Determine the [x, y] coordinate at the center of the cell enclosing the given text.  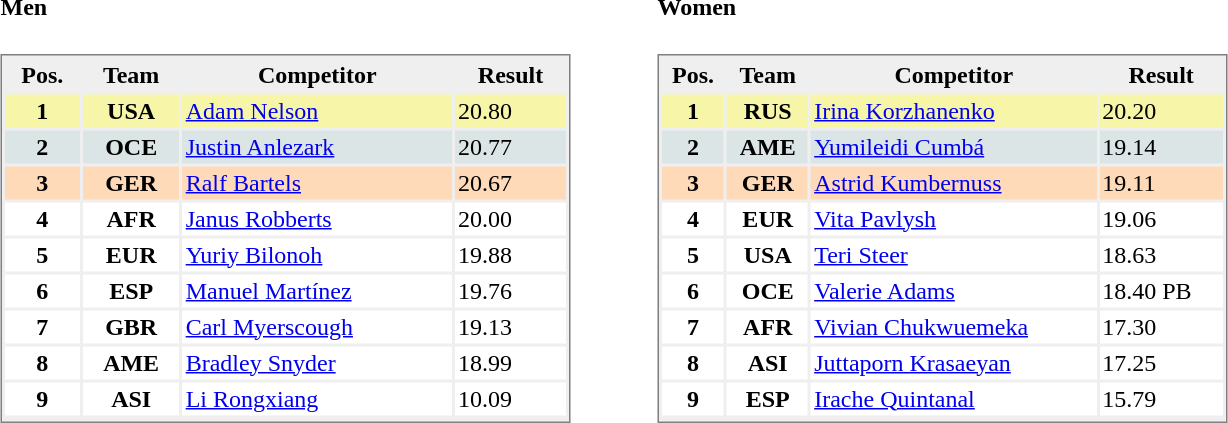
18.40 PB [1161, 290]
18.99 [510, 362]
19.88 [510, 254]
Li Rongxiang [318, 398]
Bradley Snyder [318, 362]
20.80 [510, 110]
GBR [132, 326]
19.06 [1161, 218]
Carl Myerscough [318, 326]
Vivian Chukwuemeka [954, 326]
Astrid Kumbernuss [954, 182]
Teri Steer [954, 254]
19.13 [510, 326]
Irache Quintanal [954, 398]
20.20 [1161, 110]
20.77 [510, 146]
Justin Anlezark [318, 146]
19.76 [510, 290]
RUS [768, 110]
20.67 [510, 182]
17.30 [1161, 326]
18.63 [1161, 254]
Valerie Adams [954, 290]
10.09 [510, 398]
Juttaporn Krasaeyan [954, 362]
19.11 [1161, 182]
Manuel Martínez [318, 290]
Janus Robberts [318, 218]
Yumileidi Cumbá [954, 146]
17.25 [1161, 362]
19.14 [1161, 146]
15.79 [1161, 398]
Adam Nelson [318, 110]
Yuriy Bilonoh [318, 254]
20.00 [510, 218]
Irina Korzhanenko [954, 110]
Vita Pavlysh [954, 218]
Ralf Bartels [318, 182]
